Output the (x, y) coordinate of the center of the cell containing the given text.  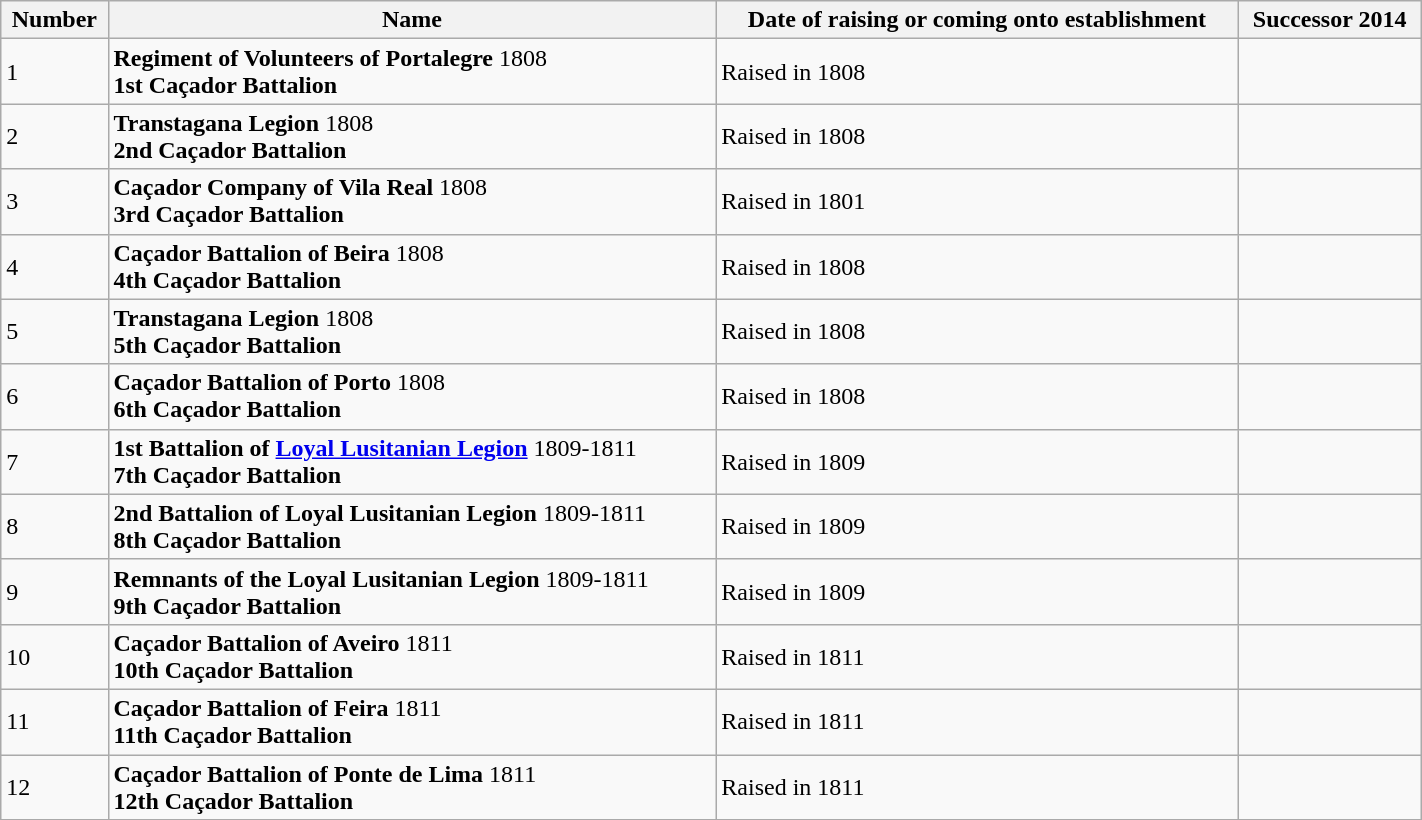
Name (412, 20)
8 (54, 526)
Caçador Battalion of Aveiro 181110th Caçador Battalion (412, 656)
2nd Battalion of Loyal Lusitanian Legion 1809-18118th Caçador Battalion (412, 526)
1st Battalion of Loyal Lusitanian Legion 1809-18117th Caçador Battalion (412, 462)
Raised in 1801 (977, 202)
Remnants of the Loyal Lusitanian Legion 1809-18119th Caçador Battalion (412, 592)
3 (54, 202)
Caçador Battalion of Ponte de Lima 181112th Caçador Battalion (412, 786)
Caçador Battalion of Feira 181111th Caçador Battalion (412, 722)
Number (54, 20)
4 (54, 266)
2 (54, 136)
Date of raising or coming onto establishment (977, 20)
12 (54, 786)
7 (54, 462)
Transtagana Legion 18082nd Caçador Battalion (412, 136)
5 (54, 332)
Regiment of Volunteers of Portalegre 18081st Caçador Battalion (412, 72)
10 (54, 656)
Transtagana Legion 18085th Caçador Battalion (412, 332)
1 (54, 72)
Caçador Company of Vila Real 18083rd Caçador Battalion (412, 202)
6 (54, 396)
Successor 2014 (1330, 20)
Caçador Battalion of Beira 18084th Caçador Battalion (412, 266)
11 (54, 722)
Caçador Battalion of Porto 18086th Caçador Battalion (412, 396)
9 (54, 592)
